For the text-containing cell, return its midpoint in (X, Y) coordinate format. 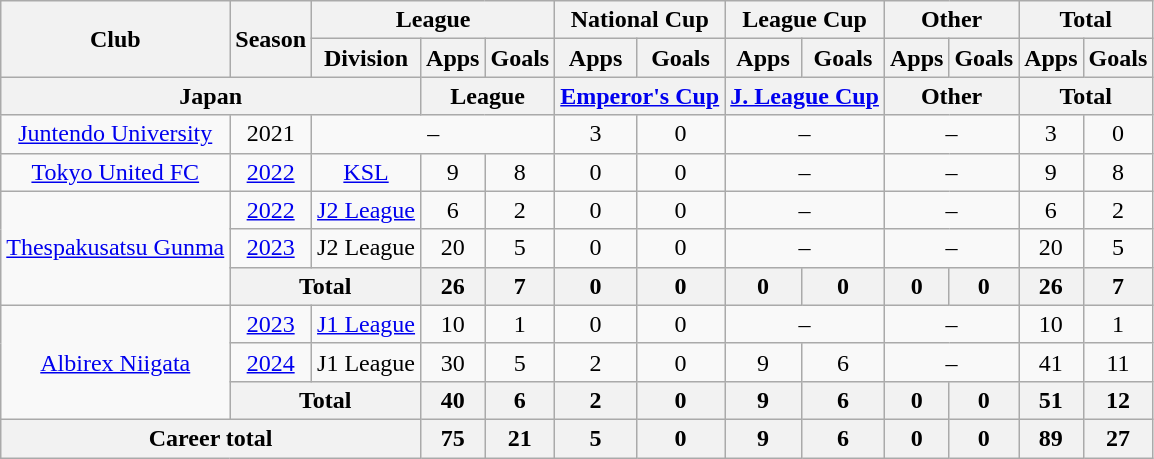
Club (116, 39)
75 (453, 438)
Juntendo University (116, 134)
12 (1118, 400)
51 (1051, 400)
89 (1051, 438)
21 (520, 438)
National Cup (640, 20)
27 (1118, 438)
Division (366, 58)
Season (271, 39)
Albirex Niigata (116, 362)
Japan (211, 96)
40 (453, 400)
League Cup (805, 20)
2024 (271, 362)
11 (1118, 362)
Emperor's Cup (640, 96)
Career total (211, 438)
30 (453, 362)
41 (1051, 362)
Tokyo United FC (116, 172)
Thespakusatsu Gunma (116, 248)
KSL (366, 172)
2021 (271, 134)
J. League Cup (805, 96)
